Pinpoint the cell where the given text exists, returning its [X, Y] midpoint coordinate. 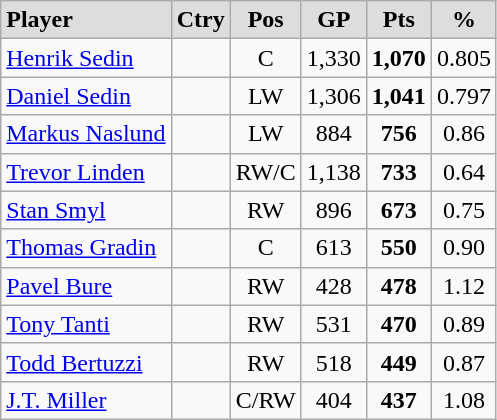
0.90 [464, 248]
404 [334, 400]
0.86 [464, 134]
Henrik Sedin [86, 58]
613 [334, 248]
1,070 [398, 58]
449 [398, 362]
518 [334, 362]
Todd Bertuzzi [86, 362]
884 [334, 134]
Pavel Bure [86, 286]
1,330 [334, 58]
0.87 [464, 362]
Trevor Linden [86, 172]
Pts [398, 20]
Ctry [200, 20]
1,138 [334, 172]
478 [398, 286]
428 [334, 286]
673 [398, 210]
RW/C [266, 172]
1,306 [334, 96]
Stan Smyl [86, 210]
0.805 [464, 58]
0.75 [464, 210]
733 [398, 172]
896 [334, 210]
1.12 [464, 286]
756 [398, 134]
Player [86, 20]
0.89 [464, 324]
0.797 [464, 96]
Thomas Gradin [86, 248]
1.08 [464, 400]
0.64 [464, 172]
GP [334, 20]
Daniel Sedin [86, 96]
Tony Tanti [86, 324]
% [464, 20]
470 [398, 324]
C/RW [266, 400]
437 [398, 400]
1,041 [398, 96]
550 [398, 248]
J.T. Miller [86, 400]
531 [334, 324]
Markus Naslund [86, 134]
Pos [266, 20]
